Scan for the cell matching the given text and deliver its [X, Y] coordinate at center. 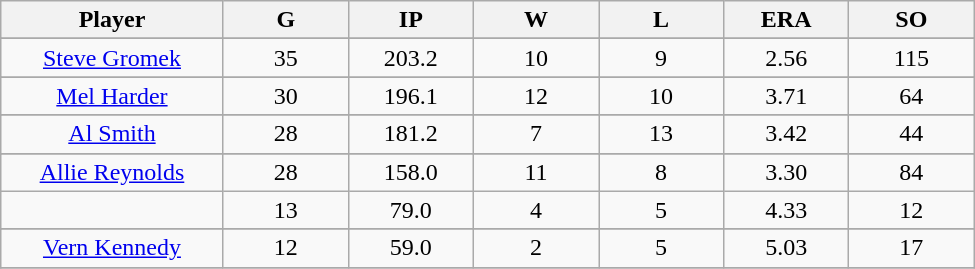
59.0 [410, 248]
Mel Harder [112, 96]
181.2 [410, 134]
W [536, 20]
IP [410, 20]
Al Smith [112, 134]
Player [112, 20]
35 [286, 58]
Vern Kennedy [112, 248]
2 [536, 248]
3.42 [786, 134]
4.33 [786, 210]
11 [536, 172]
Steve Gromek [112, 58]
79.0 [410, 210]
SO [912, 20]
158.0 [410, 172]
3.30 [786, 172]
3.71 [786, 96]
84 [912, 172]
64 [912, 96]
2.56 [786, 58]
4 [536, 210]
7 [536, 134]
L [662, 20]
17 [912, 248]
8 [662, 172]
203.2 [410, 58]
44 [912, 134]
ERA [786, 20]
5.03 [786, 248]
9 [662, 58]
30 [286, 96]
196.1 [410, 96]
115 [912, 58]
Allie Reynolds [112, 172]
G [286, 20]
